Scan for the cell matching the given text and deliver its [x, y] coordinate at center. 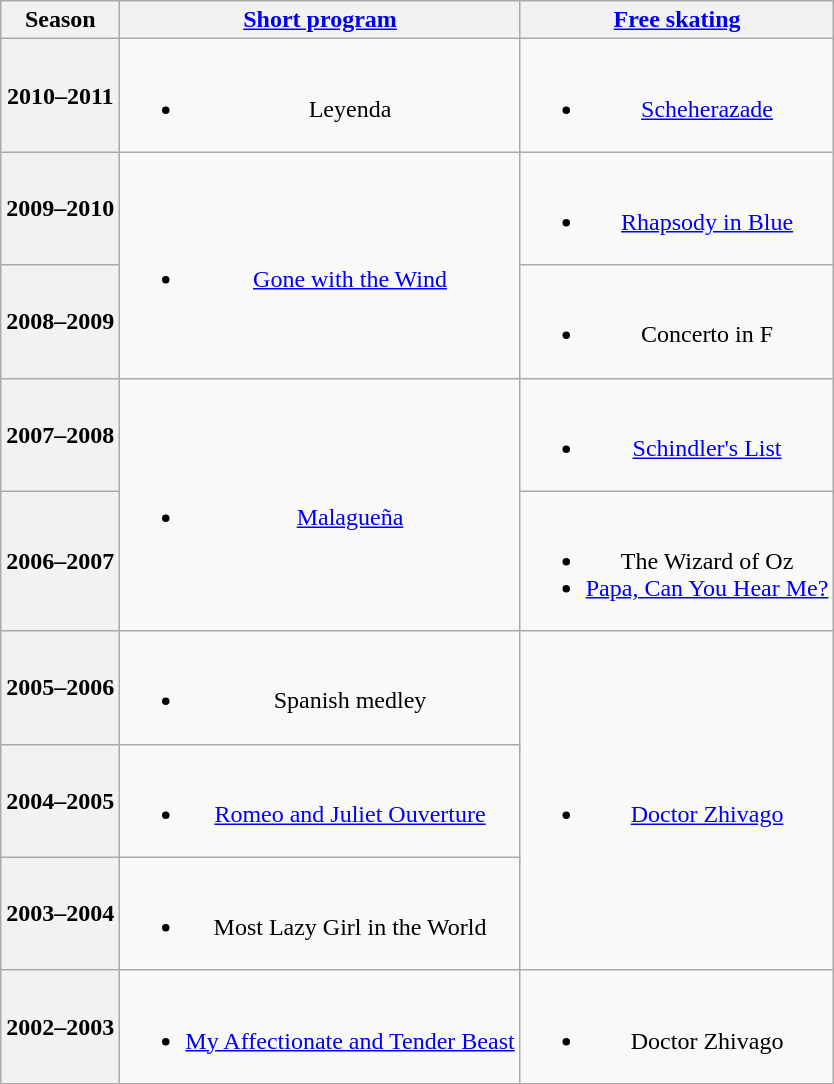
Season [60, 20]
The Wizard of OzPapa, Can You Hear Me? [677, 561]
2007–2008 [60, 434]
Rhapsody in Blue [677, 208]
2005–2006 [60, 688]
Scheherazade [677, 96]
2008–2009 [60, 322]
Most Lazy Girl in the World [320, 914]
2004–2005 [60, 800]
2002–2003 [60, 1026]
2003–2004 [60, 914]
Schindler's List [677, 434]
2009–2010 [60, 208]
My Affectionate and Tender Beast [320, 1026]
Leyenda [320, 96]
Spanish medley [320, 688]
Romeo and Juliet Ouverture [320, 800]
2006–2007 [60, 561]
Gone with the Wind [320, 265]
Free skating [677, 20]
Concerto in F [677, 322]
Short program [320, 20]
2010–2011 [60, 96]
Malagueña [320, 504]
